Scan for the cell matching the given text and deliver its (X, Y) coordinate at center. 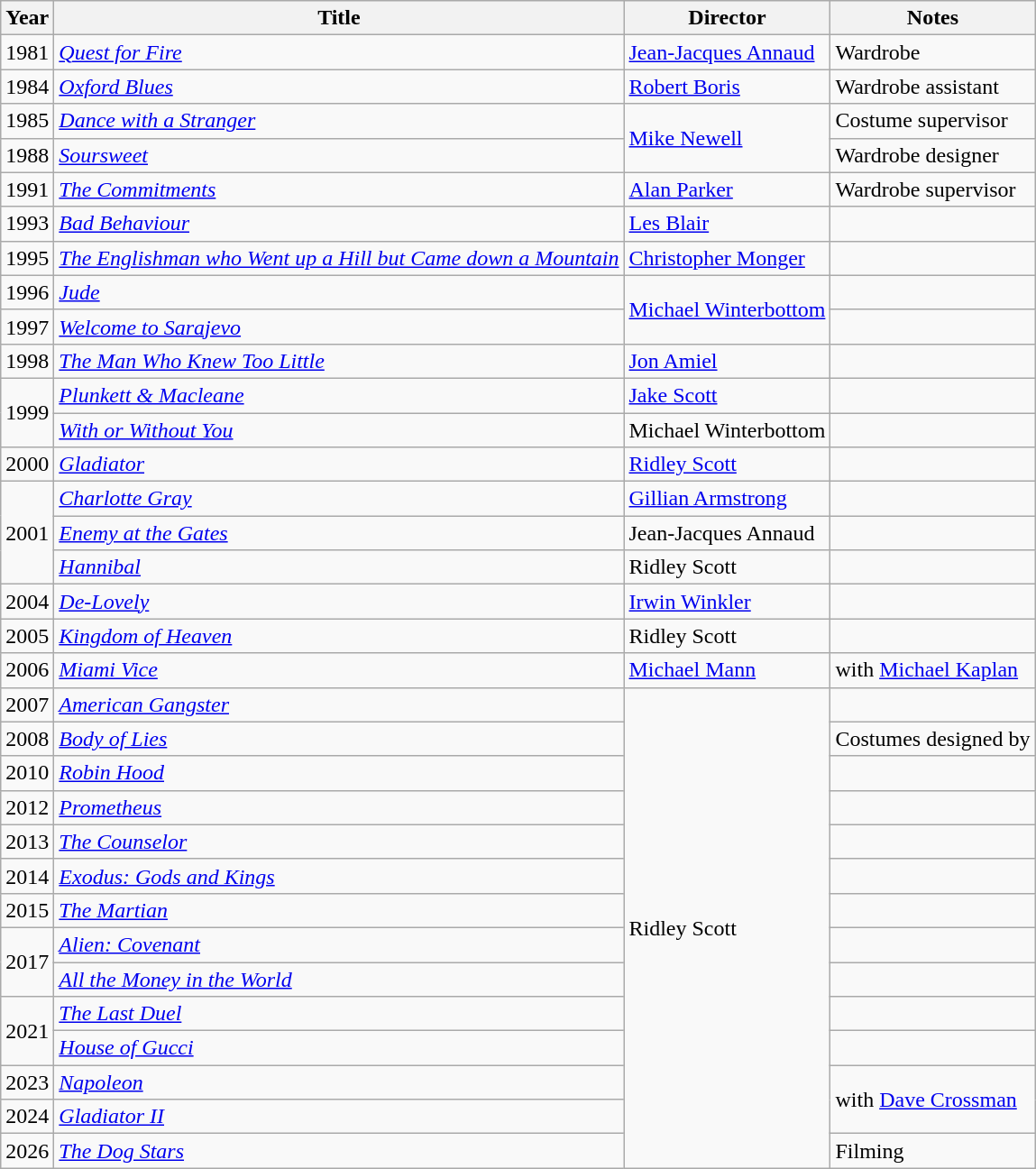
Plunkett & Macleane (339, 395)
Director (727, 18)
2015 (27, 910)
Alan Parker (727, 189)
With or Without You (339, 430)
American Gangster (339, 704)
Soursweet (339, 155)
Charlotte Gray (339, 499)
1997 (27, 327)
1985 (27, 121)
The Counselor (339, 842)
Welcome to Sarajevo (339, 327)
with Michael Kaplan (932, 670)
Dance with a Stranger (339, 121)
2021 (27, 1031)
2026 (27, 1151)
1998 (27, 361)
The Man Who Knew Too Little (339, 361)
Jake Scott (727, 395)
Hannibal (339, 567)
2000 (27, 465)
2005 (27, 636)
Napoleon (339, 1082)
Year (27, 18)
1984 (27, 87)
2004 (27, 602)
2024 (27, 1117)
Alien: Covenant (339, 944)
2023 (27, 1082)
2013 (27, 842)
Bad Behaviour (339, 224)
Les Blair (727, 224)
De-Lovely (339, 602)
Wardrobe assistant (932, 87)
1993 (27, 224)
The Dog Stars (339, 1151)
Quest for Fire (339, 52)
The Martian (339, 910)
Jon Amiel (727, 361)
2014 (27, 876)
2012 (27, 807)
1991 (27, 189)
Jude (339, 292)
The Commitments (339, 189)
2007 (27, 704)
Prometheus (339, 807)
Wardrobe designer (932, 155)
1981 (27, 52)
Costumes designed by (932, 739)
1988 (27, 155)
Miami Vice (339, 670)
Christopher Monger (727, 258)
Gladiator (339, 465)
with Dave Crossman (932, 1100)
Mike Newell (727, 138)
Wardrobe supervisor (932, 189)
Irwin Winkler (727, 602)
1996 (27, 292)
2017 (27, 962)
Costume supervisor (932, 121)
Body of Lies (339, 739)
2010 (27, 773)
2001 (27, 533)
2008 (27, 739)
Robin Hood (339, 773)
The Englishman who Went up a Hill but Came down a Mountain (339, 258)
Gillian Armstrong (727, 499)
1999 (27, 412)
Title (339, 18)
House of Gucci (339, 1048)
The Last Duel (339, 1014)
Oxford Blues (339, 87)
1995 (27, 258)
Michael Mann (727, 670)
Exodus: Gods and Kings (339, 876)
Wardrobe (932, 52)
Kingdom of Heaven (339, 636)
All the Money in the World (339, 979)
Notes (932, 18)
2006 (27, 670)
Enemy at the Gates (339, 533)
Filming (932, 1151)
Gladiator II (339, 1117)
Robert Boris (727, 87)
